Identify which cell holds the provided text, then report its (X, Y) central coordinate. 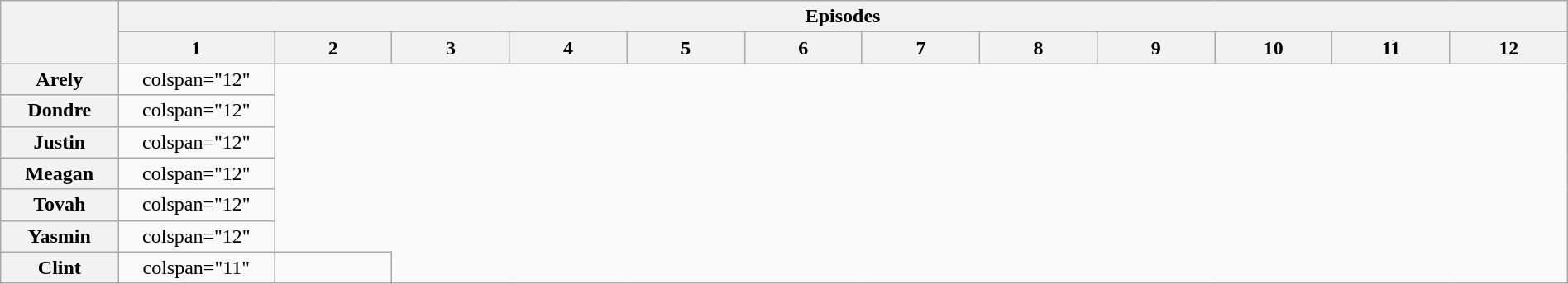
12 (1508, 48)
7 (920, 48)
9 (1156, 48)
Episodes (843, 17)
colspan="11" (197, 267)
4 (568, 48)
2 (333, 48)
3 (451, 48)
Yasmin (60, 236)
Tovah (60, 205)
6 (803, 48)
1 (197, 48)
11 (1391, 48)
Meagan (60, 173)
Justin (60, 142)
10 (1274, 48)
8 (1039, 48)
Clint (60, 267)
5 (686, 48)
Dondre (60, 111)
Arely (60, 79)
